For the text-containing cell, return its midpoint in [X, Y] coordinate format. 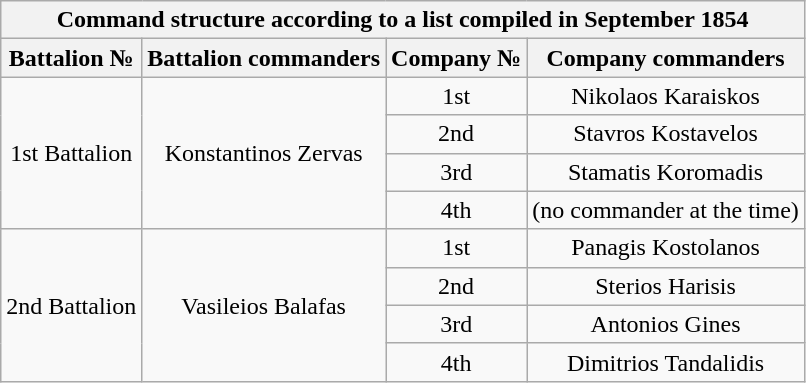
Nikolaos Karaiskos [666, 96]
Battalion № [72, 58]
Dimitrios Tandalidis [666, 362]
Panagis Kostolanos [666, 248]
Vasileios Balafas [264, 305]
Konstantinos Zervas [264, 153]
(no commander at the time) [666, 210]
Command structure according to a list compiled in September 1854 [403, 20]
1st Battalion [72, 153]
Antonios Gines [666, 324]
Stavros Kostavelos [666, 134]
Sterios Harisis [666, 286]
Company commanders [666, 58]
Stamatis Koromadis [666, 172]
2nd Battalion [72, 305]
Battalion commanders [264, 58]
Company № [456, 58]
